Capture the cell that displays the provided text and extract its [x, y] central coordinate. 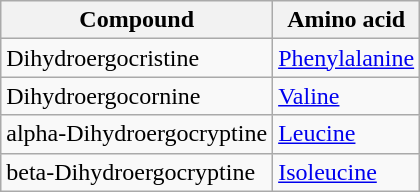
Valine [346, 96]
Phenylalanine [346, 58]
Dihydroergocristine [137, 58]
Dihydroergocornine [137, 96]
Amino acid [346, 20]
Compound [137, 20]
beta-Dihydroergocryptine [137, 172]
alpha-Dihydroergocryptine [137, 134]
Isoleucine [346, 172]
Leucine [346, 134]
